Pinpoint the cell where the given text exists, returning its [X, Y] midpoint coordinate. 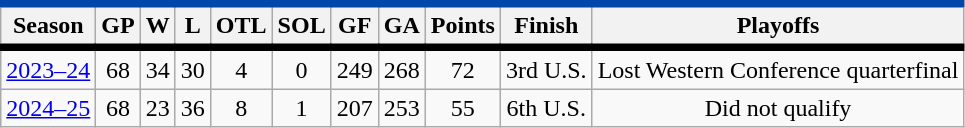
249 [354, 68]
3rd U.S. [546, 68]
Finish [546, 26]
GP [118, 26]
6th U.S. [546, 108]
Points [462, 26]
253 [402, 108]
23 [158, 108]
268 [402, 68]
Lost Western Conference quarterfinal [778, 68]
W [158, 26]
4 [241, 68]
Playoffs [778, 26]
55 [462, 108]
34 [158, 68]
207 [354, 108]
30 [192, 68]
2024–25 [48, 108]
36 [192, 108]
L [192, 26]
0 [302, 68]
8 [241, 108]
1 [302, 108]
2023–24 [48, 68]
GF [354, 26]
OTL [241, 26]
GA [402, 26]
Season [48, 26]
72 [462, 68]
Did not qualify [778, 108]
SOL [302, 26]
